Return the [X, Y] coordinate for the center point of the cell that contains the specified text.  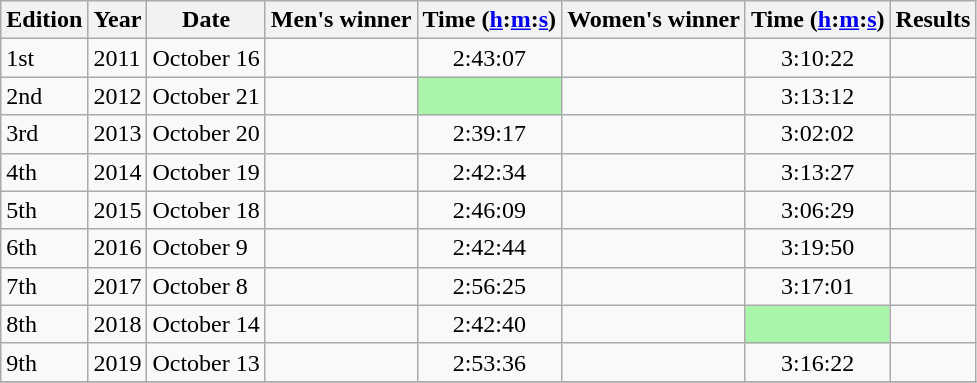
3:16:22 [818, 362]
2017 [118, 286]
Results [933, 20]
3rd [44, 134]
2018 [118, 324]
3:13:12 [818, 96]
5th [44, 210]
October 14 [206, 324]
2013 [118, 134]
8th [44, 324]
October 18 [206, 210]
6th [44, 248]
9th [44, 362]
2012 [118, 96]
1st [44, 58]
3:19:50 [818, 248]
4th [44, 172]
October 16 [206, 58]
October 21 [206, 96]
2:39:17 [490, 134]
2nd [44, 96]
Edition [44, 20]
Date [206, 20]
October 9 [206, 248]
October 20 [206, 134]
3:02:02 [818, 134]
2:56:25 [490, 286]
3:10:22 [818, 58]
2014 [118, 172]
2016 [118, 248]
3:17:01 [818, 286]
October 8 [206, 286]
7th [44, 286]
2019 [118, 362]
Year [118, 20]
2:42:44 [490, 248]
2:43:07 [490, 58]
Women's winner [654, 20]
October 13 [206, 362]
2:46:09 [490, 210]
2015 [118, 210]
2:42:40 [490, 324]
3:06:29 [818, 210]
2:53:36 [490, 362]
2:42:34 [490, 172]
3:13:27 [818, 172]
Men's winner [341, 20]
2011 [118, 58]
October 19 [206, 172]
